Provide the (x, y) coordinate of the cell's center where the given text is located.  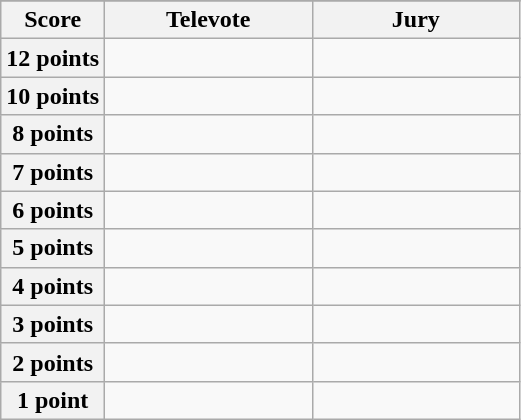
1 point (53, 400)
5 points (53, 248)
Jury (416, 20)
10 points (53, 96)
12 points (53, 58)
7 points (53, 172)
8 points (53, 134)
6 points (53, 210)
2 points (53, 362)
3 points (53, 324)
Score (53, 20)
4 points (53, 286)
Televote (209, 20)
